Output the [X, Y] coordinate of the center of the cell containing the given text.  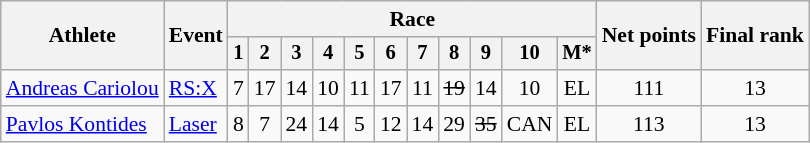
6 [391, 54]
1 [238, 54]
Andreas Cariolou [82, 88]
CAN [530, 124]
4 [328, 54]
24 [296, 124]
Race [412, 19]
2 [265, 54]
Laser [196, 124]
Athlete [82, 36]
111 [649, 88]
Net points [649, 36]
Pavlos Kontides [82, 124]
M* [576, 54]
19 [454, 88]
29 [454, 124]
Final rank [755, 36]
9 [486, 54]
12 [391, 124]
Event [196, 36]
113 [649, 124]
RS:X [196, 88]
35 [486, 124]
3 [296, 54]
